Detect which cell encompasses the target text, then output its [x, y] center coordinate. 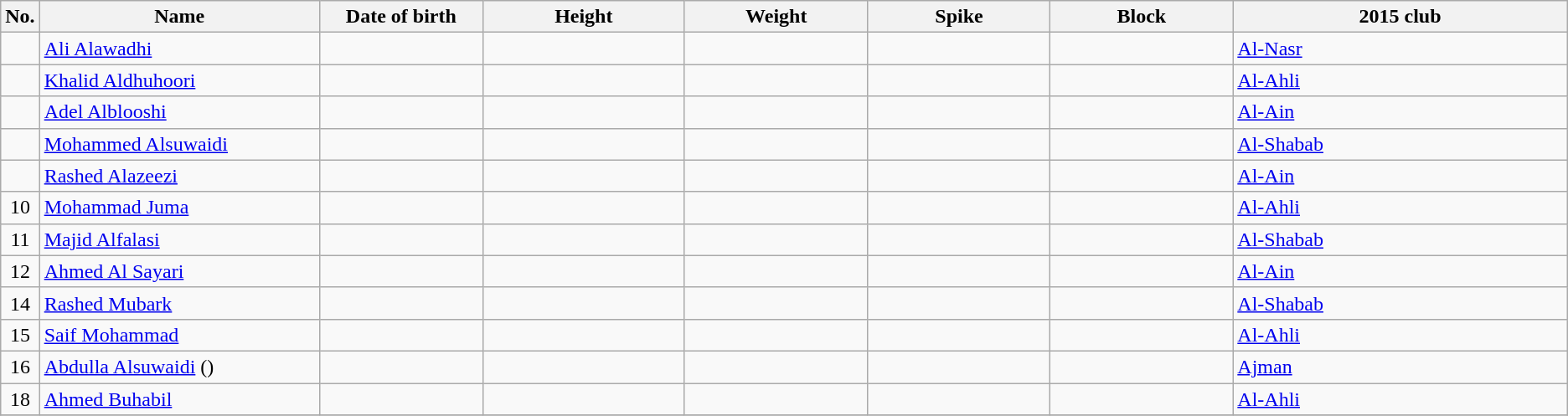
Rashed Alazeezi [179, 176]
Block [1142, 17]
Name [179, 17]
12 [20, 271]
Spike [959, 17]
No. [20, 17]
11 [20, 239]
14 [20, 303]
Mohammed Alsuwaidi [179, 144]
Majid Alfalasi [179, 239]
2015 club [1400, 17]
Ajman [1400, 367]
Ali Alawadhi [179, 49]
10 [20, 208]
15 [20, 335]
Khalid Aldhuhoori [179, 80]
16 [20, 367]
Ahmed Al Sayari [179, 271]
Abdulla Alsuwaidi () [179, 367]
Rashed Mubark [179, 303]
Mohammad Juma [179, 208]
Date of birth [400, 17]
18 [20, 399]
Height [583, 17]
Weight [776, 17]
Adel Alblooshi [179, 112]
Al-Nasr [1400, 49]
Saif Mohammad [179, 335]
Ahmed Buhabil [179, 399]
